Search for the cell housing the specified text and yield its (X, Y) center coordinate. 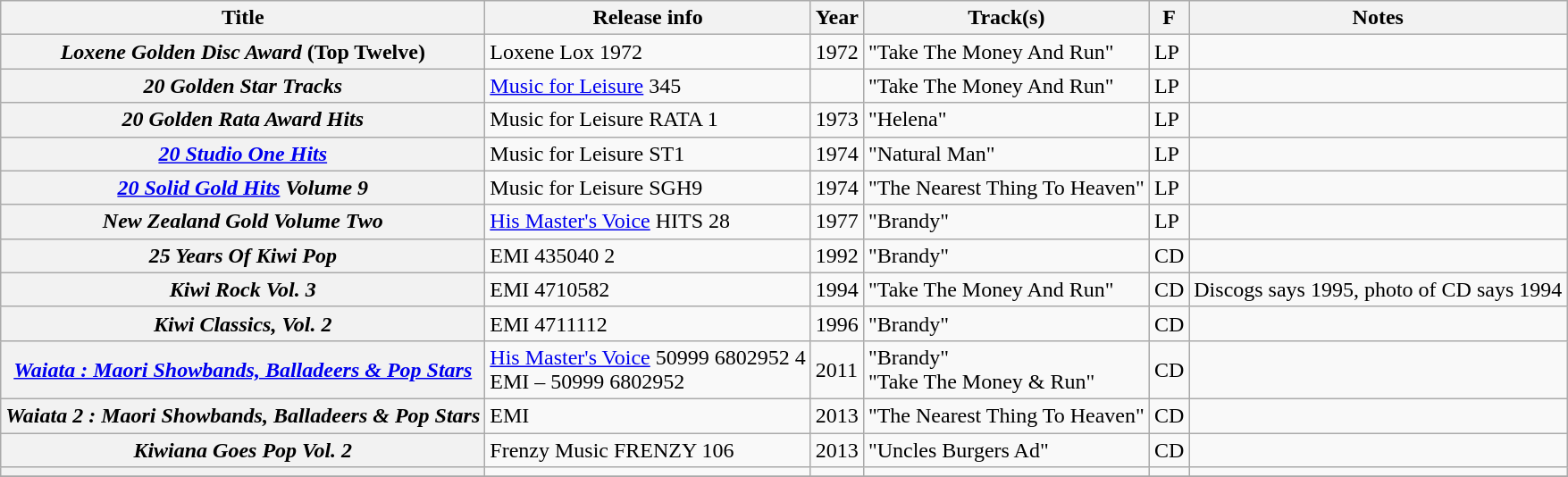
20 Golden Star Tracks (243, 86)
20 Studio One Hits (243, 154)
Loxene Lox 1972 (648, 52)
20 Solid Gold Hits Volume 9 (243, 188)
Discogs says 1995, photo of CD says 1994 (1378, 289)
"Natural Man" (1006, 154)
Frenzy Music FRENZY 106 (648, 449)
EMI 4711112 (648, 323)
"Brandy""Take The Money & Run" (1006, 370)
His Master's Voice HITS 28 (648, 222)
25 Years Of Kiwi Pop (243, 255)
Release info (648, 18)
F (1169, 18)
Waiata 2 : Maori Showbands, Balladeers & Pop Stars (243, 415)
Kiwi Classics, Vol. 2 (243, 323)
"Uncles Burgers Ad" (1006, 449)
1992 (836, 255)
1994 (836, 289)
Year (836, 18)
Loxene Golden Disc Award (Top Twelve) (243, 52)
"Helena" (1006, 120)
His Master's Voice 50999 6802952 4EMI – 50999 6802952 (648, 370)
Music for Leisure SGH9 (648, 188)
20 Golden Rata Award Hits (243, 120)
EMI 4710582 (648, 289)
Track(s) (1006, 18)
Title (243, 18)
Notes (1378, 18)
2011 (836, 370)
Music for Leisure 345 (648, 86)
New Zealand Gold Volume Two (243, 222)
Music for Leisure ST1 (648, 154)
1972 (836, 52)
Kiwiana Goes Pop Vol. 2 (243, 449)
1977 (836, 222)
EMI 435040 2 (648, 255)
1996 (836, 323)
Music for Leisure RATA 1 (648, 120)
1973 (836, 120)
Waiata : Maori Showbands, Balladeers & Pop Stars (243, 370)
EMI (648, 415)
Kiwi Rock Vol. 3 (243, 289)
